Provide the (x, y) coordinate of the cell's center where the given text is located.  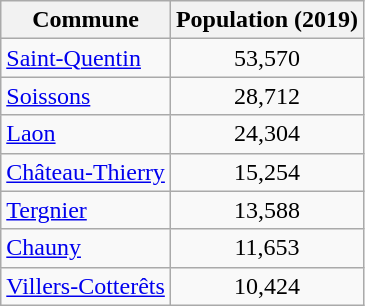
24,304 (266, 134)
Villers-Cotterêts (86, 286)
Tergnier (86, 210)
Population (2019) (266, 20)
Château-Thierry (86, 172)
10,424 (266, 286)
Saint-Quentin (86, 58)
28,712 (266, 96)
Soissons (86, 96)
Laon (86, 134)
Chauny (86, 248)
Commune (86, 20)
15,254 (266, 172)
13,588 (266, 210)
11,653 (266, 248)
53,570 (266, 58)
